Determine the (X, Y) coordinate at the center of the cell enclosing the given text.  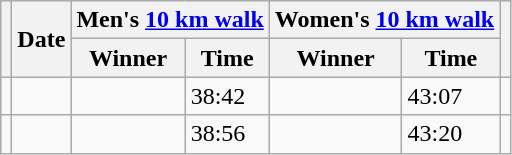
43:20 (451, 134)
43:07 (451, 96)
38:42 (227, 96)
Women's 10 km walk (384, 20)
Date (42, 39)
Men's 10 km walk (170, 20)
38:56 (227, 134)
